Detect which cell encompasses the target text, then output its (x, y) center coordinate. 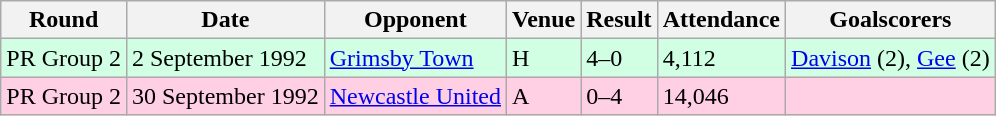
Attendance (721, 20)
Newcastle United (415, 96)
Grimsby Town (415, 58)
H (544, 58)
4,112 (721, 58)
Goalscorers (891, 20)
2 September 1992 (225, 58)
Round (64, 20)
14,046 (721, 96)
30 September 1992 (225, 96)
Venue (544, 20)
Davison (2), Gee (2) (891, 58)
Date (225, 20)
4–0 (619, 58)
0–4 (619, 96)
A (544, 96)
Opponent (415, 20)
Result (619, 20)
